Capture the cell that displays the provided text and extract its (x, y) central coordinate. 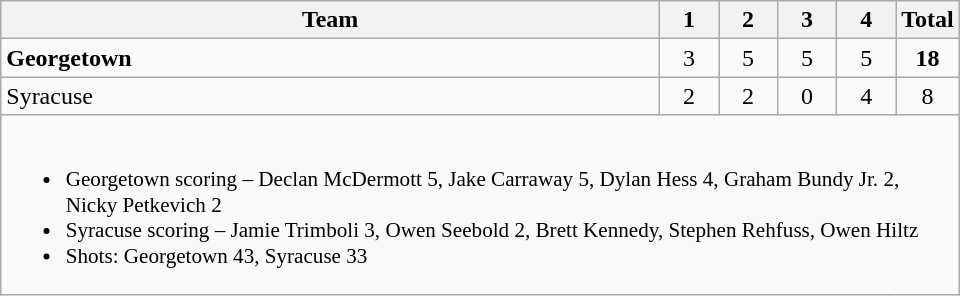
Team (330, 20)
18 (928, 58)
Syracuse (330, 96)
8 (928, 96)
Total (928, 20)
0 (808, 96)
1 (688, 20)
Georgetown (330, 58)
